Return (X, Y) of the center of cell containing provided text 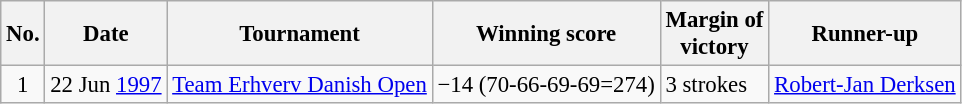
3 strokes (714, 85)
1 (23, 85)
Runner-up (865, 34)
22 Jun 1997 (106, 85)
Robert-Jan Derksen (865, 85)
Tournament (300, 34)
Team Erhverv Danish Open (300, 85)
Date (106, 34)
Margin ofvictory (714, 34)
Winning score (546, 34)
No. (23, 34)
−14 (70-66-69-69=274) (546, 85)
